Provide the [X, Y] coordinate of the cell's center where the given text is located.  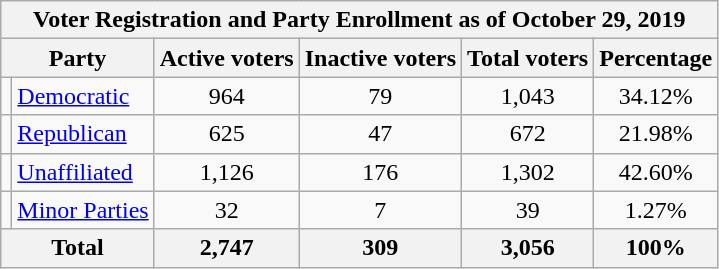
1,302 [528, 172]
Percentage [656, 58]
42.60% [656, 172]
625 [226, 134]
Unaffiliated [83, 172]
1,043 [528, 96]
1.27% [656, 210]
2,747 [226, 248]
21.98% [656, 134]
Party [78, 58]
964 [226, 96]
Minor Parties [83, 210]
3,056 [528, 248]
39 [528, 210]
Active voters [226, 58]
7 [380, 210]
100% [656, 248]
Total voters [528, 58]
1,126 [226, 172]
Voter Registration and Party Enrollment as of October 29, 2019 [360, 20]
79 [380, 96]
Democratic [83, 96]
Republican [83, 134]
Total [78, 248]
47 [380, 134]
34.12% [656, 96]
309 [380, 248]
176 [380, 172]
672 [528, 134]
32 [226, 210]
Inactive voters [380, 58]
